Identify which cell holds the provided text, then report its [X, Y] central coordinate. 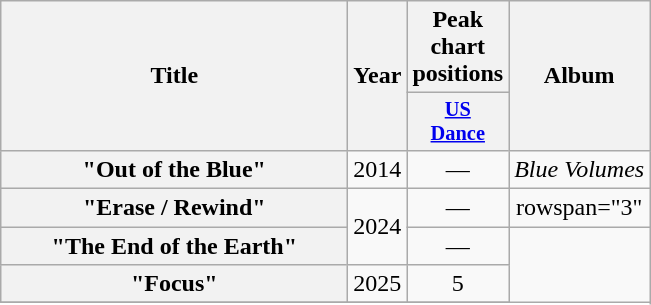
2025 [378, 284]
Title [174, 76]
2014 [378, 169]
"Erase / Rewind" [174, 208]
"Focus" [174, 284]
Year [378, 76]
Album [580, 76]
"Out of the Blue" [174, 169]
2024 [378, 227]
Peak chart positions [458, 47]
"The End of the Earth" [174, 246]
5 [458, 284]
USDance [458, 122]
rowspan="3" [580, 208]
Blue Volumes [580, 169]
